Output the (x, y) coordinate of the center of the cell containing the given text.  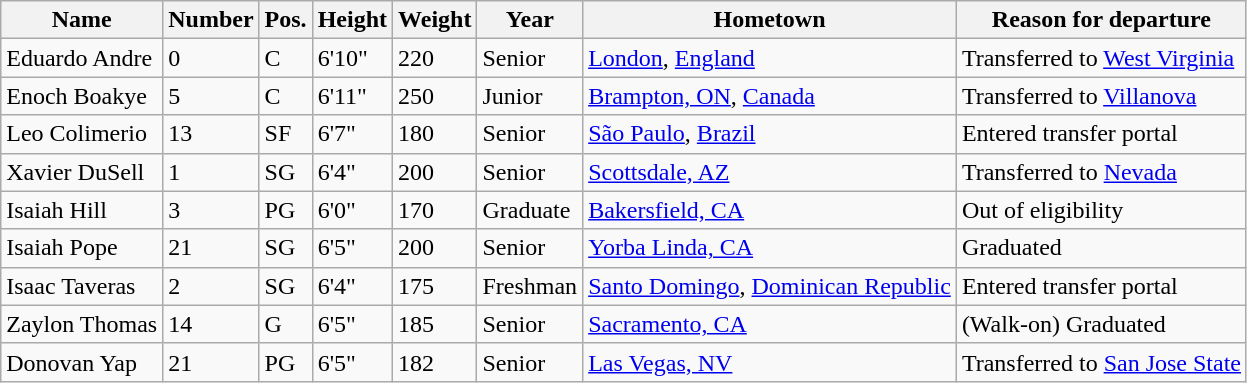
Las Vegas, NV (770, 362)
Yorba Linda, CA (770, 248)
Height (352, 20)
G (286, 324)
São Paulo, Brazil (770, 134)
170 (435, 210)
185 (435, 324)
Transferred to West Virginia (1101, 58)
Graduated (1101, 248)
Leo Colimerio (82, 134)
Junior (530, 96)
6'0" (352, 210)
2 (211, 286)
Sacramento, CA (770, 324)
Zaylon Thomas (82, 324)
14 (211, 324)
Transferred to Nevada (1101, 172)
Scottsdale, AZ (770, 172)
5 (211, 96)
Bakersfield, CA (770, 210)
Weight (435, 20)
13 (211, 134)
3 (211, 210)
Graduate (530, 210)
Brampton, ON, Canada (770, 96)
Year (530, 20)
Eduardo Andre (82, 58)
Donovan Yap (82, 362)
6'10" (352, 58)
Pos. (286, 20)
180 (435, 134)
SF (286, 134)
Number (211, 20)
Transferred to Villanova (1101, 96)
6'7" (352, 134)
Enoch Boakye (82, 96)
6'11" (352, 96)
1 (211, 172)
Transferred to San Jose State (1101, 362)
Reason for departure (1101, 20)
(Walk-on) Graduated (1101, 324)
Isaiah Pope (82, 248)
182 (435, 362)
Hometown (770, 20)
0 (211, 58)
Out of eligibility (1101, 210)
Name (82, 20)
London, England (770, 58)
Freshman (530, 286)
250 (435, 96)
220 (435, 58)
175 (435, 286)
Isaac Taveras (82, 286)
Xavier DuSell (82, 172)
Santo Domingo, Dominican Republic (770, 286)
Isaiah Hill (82, 210)
